Capture the cell that displays the provided text and extract its [X, Y] central coordinate. 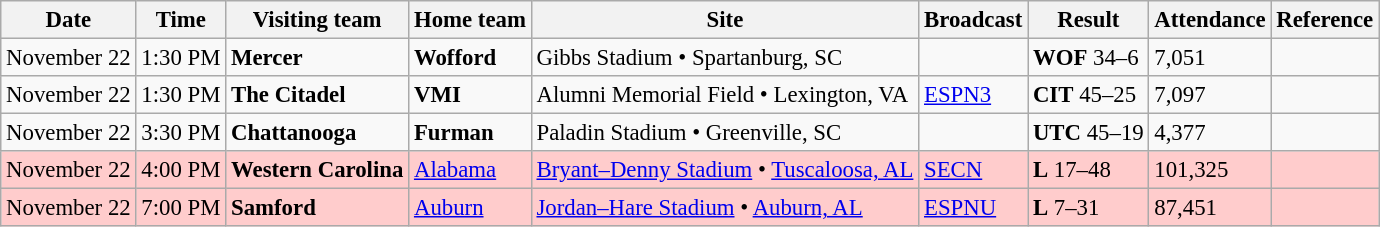
Wofford [470, 58]
7:00 PM [181, 208]
87,451 [1210, 208]
UTC 45–19 [1088, 133]
Furman [470, 133]
The Citadel [318, 95]
Samford [318, 208]
Alumni Memorial Field • Lexington, VA [725, 95]
Gibbs Stadium • Spartanburg, SC [725, 58]
Auburn [470, 208]
Bryant–Denny Stadium • Tuscaloosa, AL [725, 170]
Mercer [318, 58]
WOF 34–6 [1088, 58]
CIT 45–25 [1088, 95]
Visiting team [318, 20]
7,051 [1210, 58]
7,097 [1210, 95]
L 17–48 [1088, 170]
4,377 [1210, 133]
4:00 PM [181, 170]
Western Carolina [318, 170]
Paladin Stadium • Greenville, SC [725, 133]
Attendance [1210, 20]
Time [181, 20]
Site [725, 20]
Date [68, 20]
VMI [470, 95]
3:30 PM [181, 133]
Home team [470, 20]
L 7–31 [1088, 208]
Chattanooga [318, 133]
ESPN3 [974, 95]
Reference [1325, 20]
ESPNU [974, 208]
Jordan–Hare Stadium • Auburn, AL [725, 208]
Result [1088, 20]
SECN [974, 170]
Alabama [470, 170]
101,325 [1210, 170]
Broadcast [974, 20]
